Return [X, Y] of the center of cell containing provided text 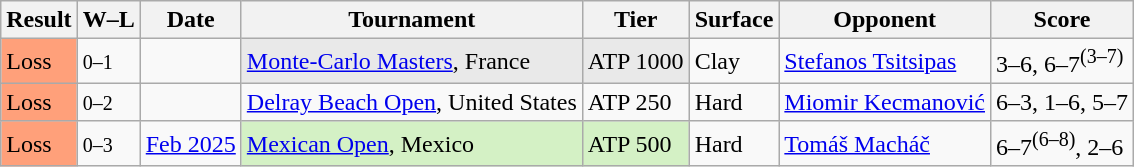
Score [1062, 20]
Mexican Open, Mexico [412, 144]
Surface [734, 20]
Opponent [885, 20]
Tier [636, 20]
Tournament [412, 20]
ATP 1000 [636, 62]
0–3 [108, 144]
Result [39, 20]
Delray Beach Open, United States [412, 102]
ATP 500 [636, 144]
Miomir Kecmanović [885, 102]
Date [190, 20]
0–1 [108, 62]
6–3, 1–6, 5–7 [1062, 102]
Tomáš Macháč [885, 144]
Feb 2025 [190, 144]
0–2 [108, 102]
6–7(6–8), 2–6 [1062, 144]
W–L [108, 20]
Stefanos Tsitsipas [885, 62]
ATP 250 [636, 102]
Monte-Carlo Masters, France [412, 62]
Clay [734, 62]
3–6, 6–7(3–7) [1062, 62]
